Find where the given text appears and provide that cell's center as (x, y) coordinate. 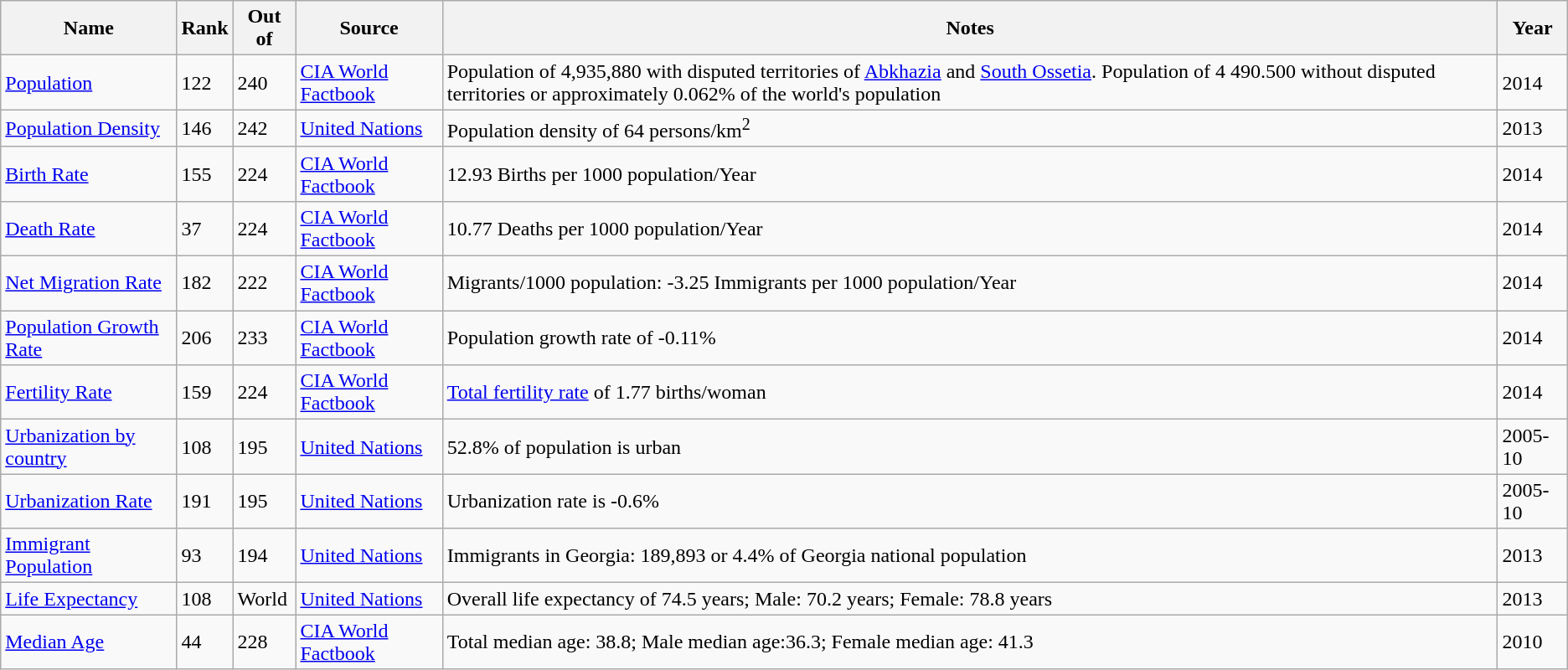
Total fertility rate of 1.77 births/woman (970, 392)
233 (265, 338)
159 (204, 392)
Net Migration Rate (89, 283)
Out of (265, 28)
52.8% of population is urban (970, 447)
Immigrant Population (89, 556)
Urbanization rate is -0.6% (970, 501)
Population Growth Rate (89, 338)
228 (265, 642)
Source (369, 28)
44 (204, 642)
Population density of 64 persons/km2 (970, 129)
242 (265, 129)
155 (204, 174)
10.77 Deaths per 1000 population/Year (970, 228)
Urbanization Rate (89, 501)
Immigrants in Georgia: 189,893 or 4.4% of Georgia national population (970, 556)
Median Age (89, 642)
222 (265, 283)
194 (265, 556)
206 (204, 338)
Population (89, 82)
Population growth rate of -0.11% (970, 338)
2010 (1533, 642)
240 (265, 82)
Death Rate (89, 228)
Total median age: 38.8; Male median age:36.3; Female median age: 41.3 (970, 642)
Birth Rate (89, 174)
Life Expectancy (89, 599)
Fertility Rate (89, 392)
Notes (970, 28)
Rank (204, 28)
Urbanization by country (89, 447)
182 (204, 283)
122 (204, 82)
World (265, 599)
Population Density (89, 129)
Year (1533, 28)
37 (204, 228)
Overall life expectancy of 74.5 years; Male: 70.2 years; Female: 78.8 years (970, 599)
146 (204, 129)
93 (204, 556)
191 (204, 501)
Name (89, 28)
Migrants/1000 population: -3.25 Immigrants per 1000 population/Year (970, 283)
12.93 Births per 1000 population/Year (970, 174)
